Search for the cell housing the specified text and yield its [x, y] center coordinate. 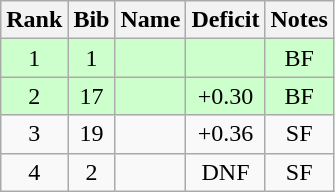
19 [92, 134]
Notes [299, 20]
DNF [226, 172]
+0.30 [226, 96]
Bib [92, 20]
Rank [34, 20]
+0.36 [226, 134]
Deficit [226, 20]
Name [150, 20]
17 [92, 96]
4 [34, 172]
3 [34, 134]
